Find where the given text appears and provide that cell's center as [x, y] coordinate. 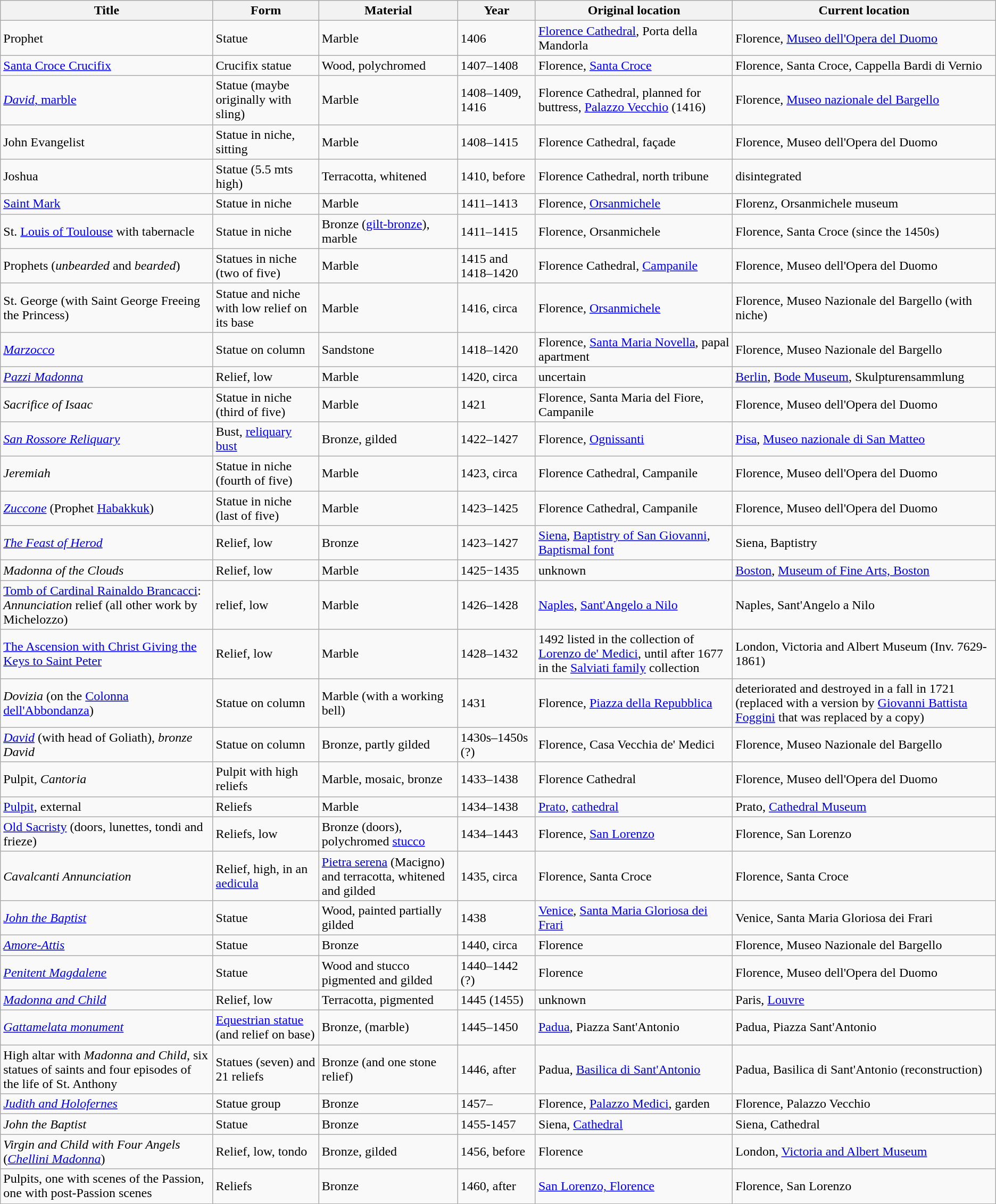
The Ascension with Christ Giving the Keys to Saint Peter [106, 654]
Saint Mark [106, 204]
Statue in niche (third of five) [266, 404]
Dovizia (on the Colonna dell'Abbondanza) [106, 703]
Bust, reliquary bust [266, 439]
Florence, Santa Croce (since the 1450s) [864, 231]
disintegrated [864, 177]
1434–1443 [496, 834]
1438 [496, 917]
Old Sacristy (doors, lunettes, tondi and frieze) [106, 834]
1410, before [496, 177]
Bronze, (marble) [388, 1028]
Sandstone [388, 349]
Title [106, 11]
London, Victoria and Albert Museum (Inv. 7629-1861) [864, 654]
Gattamelata monument [106, 1028]
1460, after [496, 1186]
Relief, low, tondo [266, 1151]
David (with head of Goliath), bronze David [106, 745]
Marzocco [106, 349]
Amore-Attis [106, 945]
deteriorated and destroyed in a fall in 1721 (replaced with a version by Giovanni Battista Foggini that was replaced by a copy) [864, 703]
Wood, polychromed [388, 65]
1434–1438 [496, 807]
Pulpit, external [106, 807]
Florence, Ognissanti [634, 439]
Florence Cathedral, façade [634, 142]
Statue (5.5 mts high) [266, 177]
Florence, Palazzo Medici, garden [634, 1104]
1445 (1455) [496, 1000]
1418–1420 [496, 349]
1425−1435 [496, 570]
Statue and niche with low relief on its base [266, 308]
1407–1408 [496, 65]
Jeremiah [106, 474]
Sacrifice of Isaac [106, 404]
1492 listed in the collection of Lorenzo de' Medici, until after 1677 in the Salviati family collection [634, 654]
1406 [496, 38]
1446, after [496, 1069]
Year [496, 11]
Paris, Louvre [864, 1000]
Pazzi Madonna [106, 377]
Pulpit with high reliefs [266, 779]
Florence Cathedral [634, 779]
Penitent Magdalene [106, 973]
Bronze (doors), polychromed stucco [388, 834]
Santa Croce Crucifix [106, 65]
Padua, Basilica di Sant'Antonio (reconstruction) [864, 1069]
1416, circa [496, 308]
Cavalcanti Annunciation [106, 876]
Florence Cathedral, Porta della Mandorla [634, 38]
1421 [496, 404]
relief, low [266, 605]
1422–1427 [496, 439]
Equestrian statue (and relief on base) [266, 1028]
Bronze (and one stone relief) [388, 1069]
Pietra serena (Macigno) and terracotta, whitened and gilded [388, 876]
Padua, Basilica di Sant'Antonio [634, 1069]
Tomb of Cardinal Rainaldo Brancacci: Annunciation relief (all other work by Michelozzo) [106, 605]
Madonna and Child [106, 1000]
Madonna of the Clouds [106, 570]
Pisa, Museo nazionale di San Matteo [864, 439]
Relief, high, in an aedicula [266, 876]
Crucifix statue [266, 65]
Statues in niche (two of five) [266, 266]
1411–1413 [496, 204]
Siena, Baptistry of San Giovanni, Baptismal font [634, 543]
1411–1415 [496, 231]
Statue in niche (fourth of five) [266, 474]
Wood, painted partially gilded [388, 917]
1415 and 1418–1420 [496, 266]
Statue in niche (last of five) [266, 509]
Wood and stucco pigmented and gilded [388, 973]
1456, before [496, 1151]
1457– [496, 1104]
1408–1415 [496, 142]
1423–1427 [496, 543]
Florenz, Orsanmichele museum [864, 204]
Florence, Santa Maria Novella, papal apartment [634, 349]
David, marble [106, 100]
1440, circa [496, 945]
1431 [496, 703]
San Lorenzo, Florence [634, 1186]
Bronze, partly gilded [388, 745]
1428–1432 [496, 654]
1420, circa [496, 377]
1445–1450 [496, 1028]
1408–1409, 1416 [496, 100]
Statue group [266, 1104]
1433–1438 [496, 779]
Siena, Baptistry [864, 543]
Florence, Santa Croce, Cappella Bardi di Vernio [864, 65]
Florence Cathedral, planned for buttress, Palazzo Vecchio (1416) [634, 100]
Original location [634, 11]
High altar with Madonna and Child, six statues of saints and four episodes of the life of St. Anthony [106, 1069]
Florence, Palazzo Vecchio [864, 1104]
uncertain [634, 377]
Pulpit, Cantoria [106, 779]
Prato, Cathedral Museum [864, 807]
San Rossore Reliquary [106, 439]
Prophet [106, 38]
St. Louis of Toulouse with tabernacle [106, 231]
Zuccone (Prophet Habakkuk) [106, 509]
John Evangelist [106, 142]
1423–1425 [496, 509]
The Feast of Herod [106, 543]
1430s–1450s (?) [496, 745]
London, Victoria and Albert Museum [864, 1151]
Florence, Casa Vecchia de' Medici [634, 745]
Statues (seven) and 21 reliefs [266, 1069]
Virgin and Child with Four Angels (Chellini Madonna) [106, 1151]
Terracotta, whitened [388, 177]
Statue (maybe originally with sling) [266, 100]
Marble (with a working bell) [388, 703]
Statue in niche, sitting [266, 142]
Florence, Museo Nazionale del Bargello (with niche) [864, 308]
Berlin, Bode Museum, Skulpturensammlung [864, 377]
Florence, Museo nazionale del Bargello [864, 100]
1435, circa [496, 876]
Florence Cathedral, north tribune [634, 177]
Form [266, 11]
Current location [864, 11]
Reliefs, low [266, 834]
Pulpits, one with scenes of the Passion, one with post-Passion scenes [106, 1186]
1455-1457 [496, 1124]
Florence, Santa Maria del Fiore, Campanile [634, 404]
Boston, Museum of Fine Arts, Boston [864, 570]
Prato, cathedral [634, 807]
Material [388, 11]
Joshua [106, 177]
Terracotta, pigmented [388, 1000]
1426–1428 [496, 605]
1423, circa [496, 474]
Judith and Holofernes [106, 1104]
St. George (with Saint George Freeing the Princess) [106, 308]
Prophets (unbearded and bearded) [106, 266]
1440–1442 (?) [496, 973]
Bronze (gilt-bronze), marble [388, 231]
Marble, mosaic, bronze [388, 779]
Florence, Piazza della Repubblica [634, 703]
